Capture the cell that displays the provided text and extract its [x, y] central coordinate. 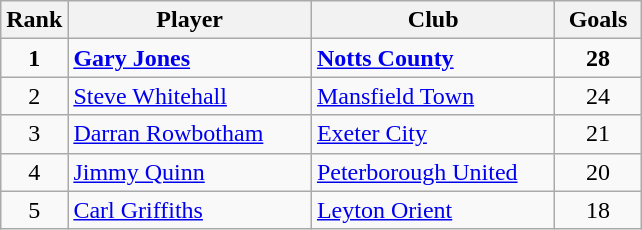
3 [34, 134]
21 [598, 134]
1 [34, 58]
Steve Whitehall [190, 96]
Carl Griffiths [190, 210]
Darran Rowbotham [190, 134]
Leyton Orient [433, 210]
5 [34, 210]
Club [433, 20]
Goals [598, 20]
4 [34, 172]
Gary Jones [190, 58]
20 [598, 172]
Exeter City [433, 134]
Jimmy Quinn [190, 172]
Rank [34, 20]
28 [598, 58]
Mansfield Town [433, 96]
Peterborough United [433, 172]
Notts County [433, 58]
24 [598, 96]
2 [34, 96]
Player [190, 20]
18 [598, 210]
